Scan for the cell matching the given text and deliver its [X, Y] coordinate at center. 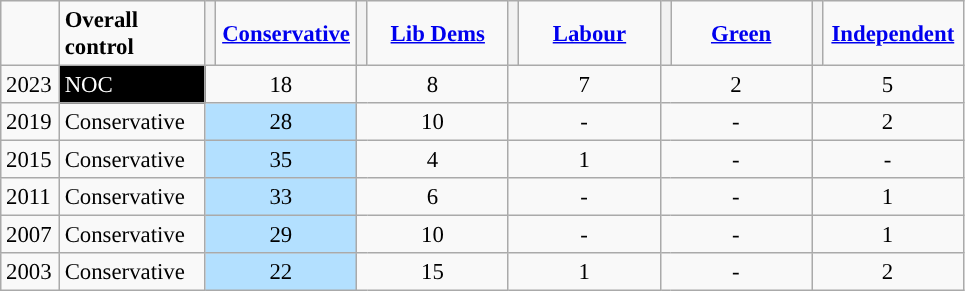
6 [433, 197]
Overall control [132, 34]
8 [433, 85]
5 [888, 85]
2019 [30, 122]
2015 [30, 160]
NOC [132, 85]
29 [281, 235]
2011 [30, 197]
Lib Dems [438, 34]
Independent [892, 34]
18 [281, 85]
2023 [30, 85]
28 [281, 122]
33 [281, 197]
4 [433, 160]
7 [584, 85]
35 [281, 160]
Labour [590, 34]
2007 [30, 235]
Green [742, 34]
